Determine the [x, y] coordinate at the center of the cell enclosing the given text.  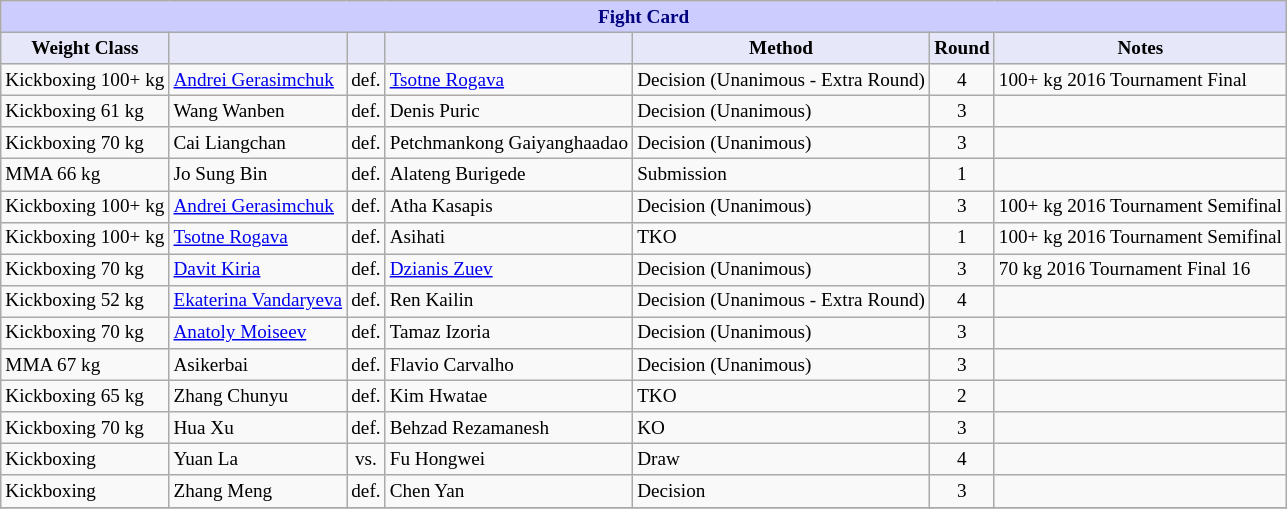
Wang Wanben [258, 111]
Decision [782, 491]
Dzianis Zuev [508, 270]
Kickboxing 52 kg [85, 301]
MMA 67 kg [85, 365]
vs. [366, 460]
Zhang Meng [258, 491]
2 [962, 396]
Jo Sung Bin [258, 175]
Draw [782, 460]
Kim Hwatae [508, 396]
Hua Xu [258, 428]
Petchmankong Gaiyanghaadao [508, 143]
Kickboxing 61 kg [85, 111]
Anatoly Moiseev [258, 333]
Submission [782, 175]
Method [782, 48]
70 kg 2016 Tournament Final 16 [1140, 270]
Cai Liangchan [258, 143]
Flavio Carvalho [508, 365]
Behzad Rezamanesh [508, 428]
Davit Kiria [258, 270]
Ren Kailin [508, 301]
Yuan La [258, 460]
Fight Card [644, 17]
Round [962, 48]
Asihati [508, 238]
Alateng Burigede [508, 175]
Tamaz Izoria [508, 333]
Weight Class [85, 48]
Denis Puric [508, 111]
Chen Yan [508, 491]
Atha Kasapis [508, 206]
Fu Hongwei [508, 460]
Zhang Chunyu [258, 396]
Ekaterina Vandaryeva [258, 301]
KO [782, 428]
MMA 66 kg [85, 175]
100+ kg 2016 Tournament Final [1140, 80]
Notes [1140, 48]
Asikerbai [258, 365]
Kickboxing 65 kg [85, 396]
